Scan for the cell matching the given text and deliver its (x, y) coordinate at center. 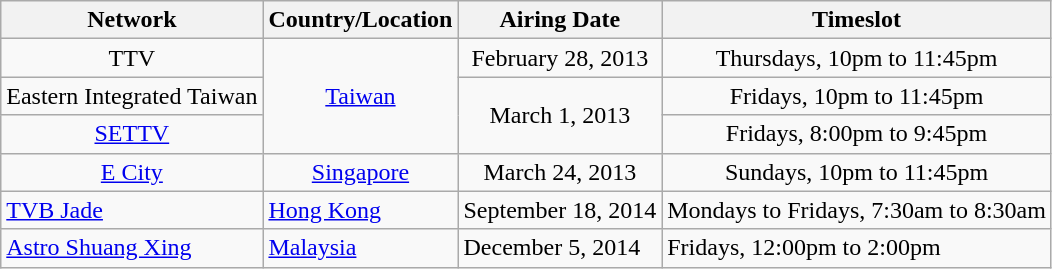
Singapore (360, 172)
December 5, 2014 (560, 248)
Mondays to Fridays, 7:30am to 8:30am (857, 210)
Airing Date (560, 20)
Fridays, 12:00pm to 2:00pm (857, 248)
SETTV (132, 134)
February 28, 2013 (560, 58)
Timeslot (857, 20)
E City (132, 172)
Fridays, 10pm to 11:45pm (857, 96)
Sundays, 10pm to 11:45pm (857, 172)
Hong Kong (360, 210)
TTV (132, 58)
March 24, 2013 (560, 172)
March 1, 2013 (560, 115)
Malaysia (360, 248)
Eastern Integrated Taiwan (132, 96)
TVB Jade (132, 210)
Country/Location (360, 20)
Thursdays, 10pm to 11:45pm (857, 58)
Taiwan (360, 96)
Astro Shuang Xing (132, 248)
Network (132, 20)
September 18, 2014 (560, 210)
Fridays, 8:00pm to 9:45pm (857, 134)
